Locate the cell with the specified text and output its (x, y) center coordinate. 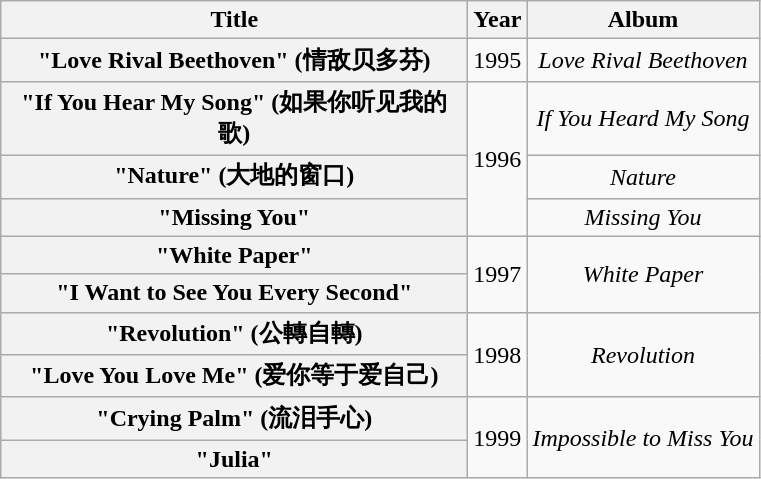
"If You Hear My Song" (如果你听见我的歌) (234, 118)
"White Paper" (234, 255)
Revolution (643, 354)
White Paper (643, 274)
If You Heard My Song (643, 118)
"Love You Love Me" (爱你等于爱自己) (234, 376)
"Love Rival Beethoven" (情敌贝多芬) (234, 60)
"Revolution" (公轉自轉) (234, 334)
Title (234, 20)
"Crying Palm" (流泪手心) (234, 418)
Year (498, 20)
"Missing You" (234, 217)
Love Rival Beethoven (643, 60)
1995 (498, 60)
Impossible to Miss You (643, 438)
1998 (498, 354)
1999 (498, 438)
1997 (498, 274)
Missing You (643, 217)
Nature (643, 176)
"I Want to See You Every Second" (234, 293)
"Nature" (大地的窗口) (234, 176)
Album (643, 20)
"Julia" (234, 459)
1996 (498, 158)
